For the text-containing cell, return its midpoint in (x, y) coordinate format. 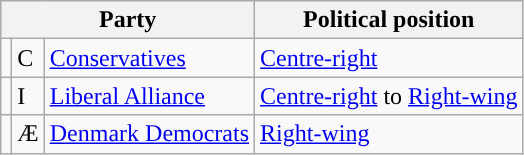
Political position (389, 20)
Denmark Democrats (149, 134)
C (28, 58)
Conservatives (149, 58)
I (28, 96)
Centre-right (389, 58)
Party (128, 20)
Centre-right to Right-wing (389, 96)
Æ (28, 134)
Liberal Alliance (149, 96)
Right-wing (389, 134)
